Determine the (X, Y) coordinate at the center of the cell enclosing the given text.  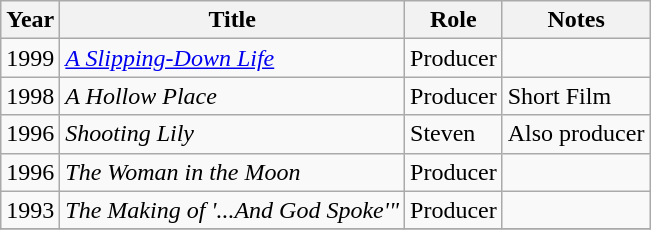
A Hollow Place (232, 96)
A Slipping-Down Life (232, 58)
1993 (30, 210)
Notes (576, 20)
Role (454, 20)
1999 (30, 58)
Year (30, 20)
Shooting Lily (232, 134)
The Woman in the Moon (232, 172)
Short Film (576, 96)
Steven (454, 134)
Also producer (576, 134)
The Making of '...And God Spoke'" (232, 210)
1998 (30, 96)
Title (232, 20)
